Capture the cell that displays the provided text and extract its [X, Y] central coordinate. 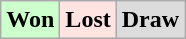
Won [30, 20]
Draw [150, 20]
Lost [88, 20]
